Output the (X, Y) coordinate of the center of the cell containing the given text.  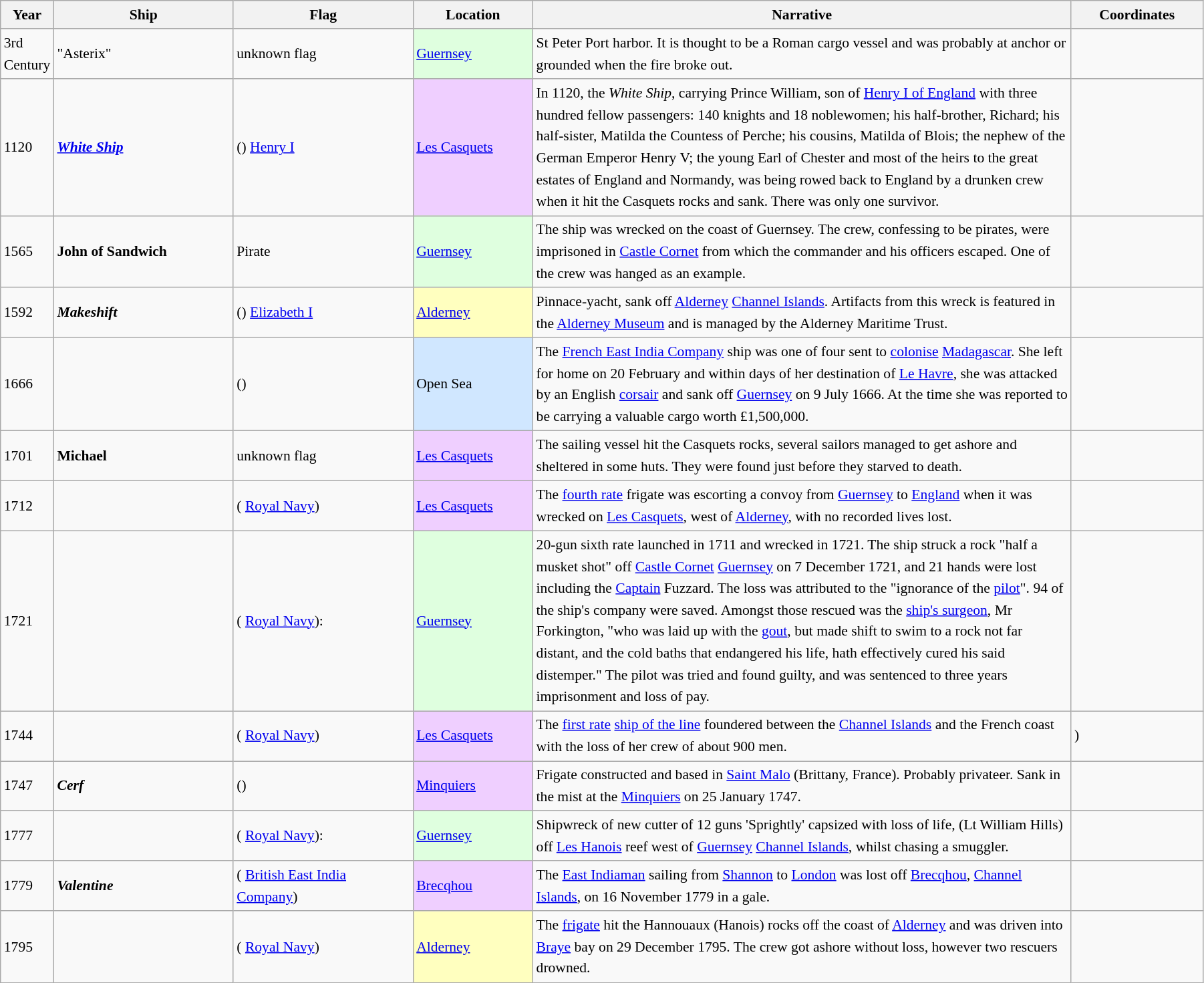
1795 (27, 948)
1666 (27, 384)
1565 (27, 251)
St Peter Port harbor. It is thought to be a Roman cargo vessel and was probably at anchor or grounded when the fire broke out. (802, 55)
Cerf (143, 786)
1701 (27, 456)
() Elizabeth I (323, 313)
The East Indiaman sailing from Shannon to London was lost off Brecqhou, Channel Islands, on 16 November 1779 in a gale. (802, 886)
"Asterix" (143, 55)
( British East India Company) (323, 886)
Pirate (323, 251)
Michael (143, 456)
1120 (27, 148)
1592 (27, 313)
John of Sandwich (143, 251)
Narrative (802, 15)
Year (27, 15)
Coordinates (1137, 15)
1744 (27, 736)
Minquiers (473, 786)
) (1137, 736)
Makeshift (143, 313)
1779 (27, 886)
3rd Century (27, 55)
Open Sea (473, 384)
1712 (27, 507)
Frigate constructed and based in Saint Malo (Brittany, France). Probably privateer. Sank in the mist at the Minquiers on 25 January 1747. (802, 786)
Brecqhou (473, 886)
() Henry I (323, 148)
The first rate ship of the line foundered between the Channel Islands and the French coast with the loss of her crew of about 900 men. (802, 736)
Flag (323, 15)
White Ship (143, 148)
Valentine (143, 886)
Location (473, 15)
1777 (27, 837)
1721 (27, 621)
1747 (27, 786)
Ship (143, 15)
